Capture the cell that displays the provided text and extract its [X, Y] central coordinate. 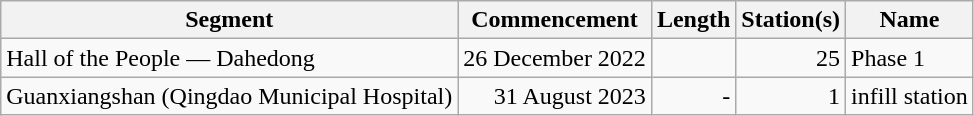
infill station [910, 96]
Hall of the People — Dahedong [230, 58]
Name [910, 20]
1 [791, 96]
Station(s) [791, 20]
25 [791, 58]
26 December 2022 [555, 58]
Phase 1 [910, 58]
Length [693, 20]
Commencement [555, 20]
Guanxiangshan (Qingdao Municipal Hospital) [230, 96]
31 August 2023 [555, 96]
- [693, 96]
Segment [230, 20]
